Locate the cell with the specified text and output its (X, Y) center coordinate. 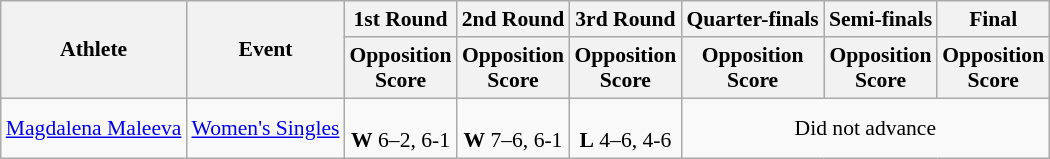
1st Round (400, 19)
Quarter-finals (752, 19)
Semi-finals (880, 19)
Athlete (94, 50)
W 6–2, 6-1 (400, 128)
W 7–6, 6-1 (514, 128)
3rd Round (625, 19)
2nd Round (514, 19)
Magdalena Maleeva (94, 128)
Women's Singles (265, 128)
Event (265, 50)
L 4–6, 4-6 (625, 128)
Did not advance (865, 128)
Final (993, 19)
